Pinpoint the cell where the given text exists, returning its (x, y) midpoint coordinate. 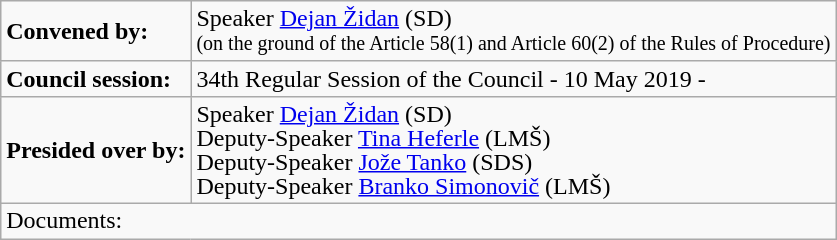
Convened by: (96, 32)
Documents: (418, 220)
Presided over by: (96, 150)
Speaker Dejan Židan (SD)Deputy-Speaker Tina Heferle (LMŠ)Deputy-Speaker Jože Tanko (SDS)Deputy-Speaker Branko Simonovič (LMŠ) (514, 150)
Council session: (96, 78)
34th Regular Session of the Council - 10 May 2019 - (514, 78)
Speaker Dejan Židan (SD)(on the ground of the Article 58(1) and Article 60(2) of the Rules of Procedure) (514, 32)
